Find where the given text appears and provide that cell's center as (X, Y) coordinate. 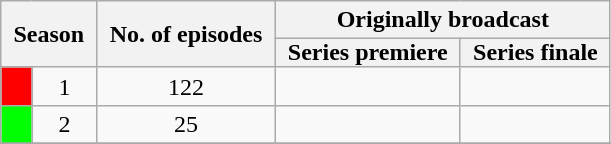
Season (49, 34)
122 (186, 86)
25 (186, 124)
1 (64, 86)
Originally broadcast (442, 20)
Series premiere (368, 53)
Series finale (535, 53)
2 (64, 124)
No. of episodes (186, 34)
